Pinpoint the cell where the given text exists, returning its (X, Y) midpoint coordinate. 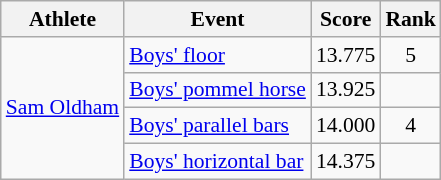
Event (218, 19)
Boys' horizontal bar (218, 162)
Score (346, 19)
Sam Oldham (62, 108)
14.000 (346, 126)
5 (410, 55)
Athlete (62, 19)
Boys' floor (218, 55)
14.375 (346, 162)
Boys' parallel bars (218, 126)
13.925 (346, 90)
Rank (410, 19)
4 (410, 126)
13.775 (346, 55)
Boys' pommel horse (218, 90)
